Provide the [X, Y] coordinate of the cell's center where the given text is located.  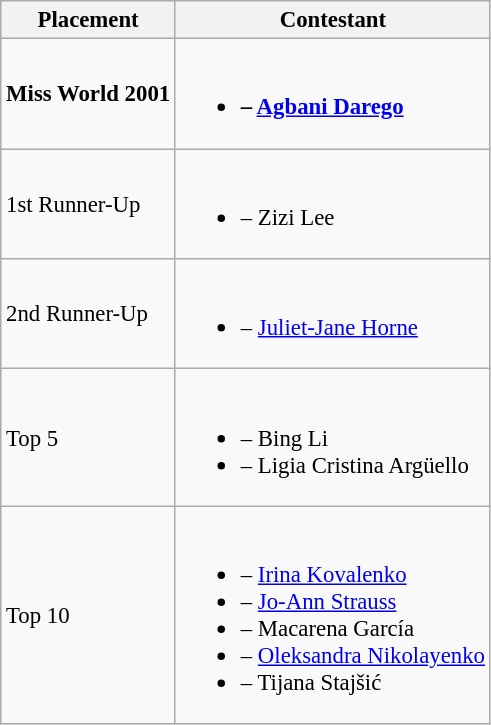
1st Runner-Up [88, 204]
Top 10 [88, 615]
– Zizi Lee [332, 204]
Placement [88, 20]
– Agbani Darego [332, 94]
– Juliet-Jane Horne [332, 314]
– Irina Kovalenko – Jo-Ann Strauss – Macarena García – Oleksandra Nikolayenko – Tijana Stajšić [332, 615]
Top 5 [88, 438]
Miss World 2001 [88, 94]
2nd Runner-Up [88, 314]
Contestant [332, 20]
– Bing Li – Ligia Cristina Argüello [332, 438]
